Locate the cell with the specified text and output its (x, y) center coordinate. 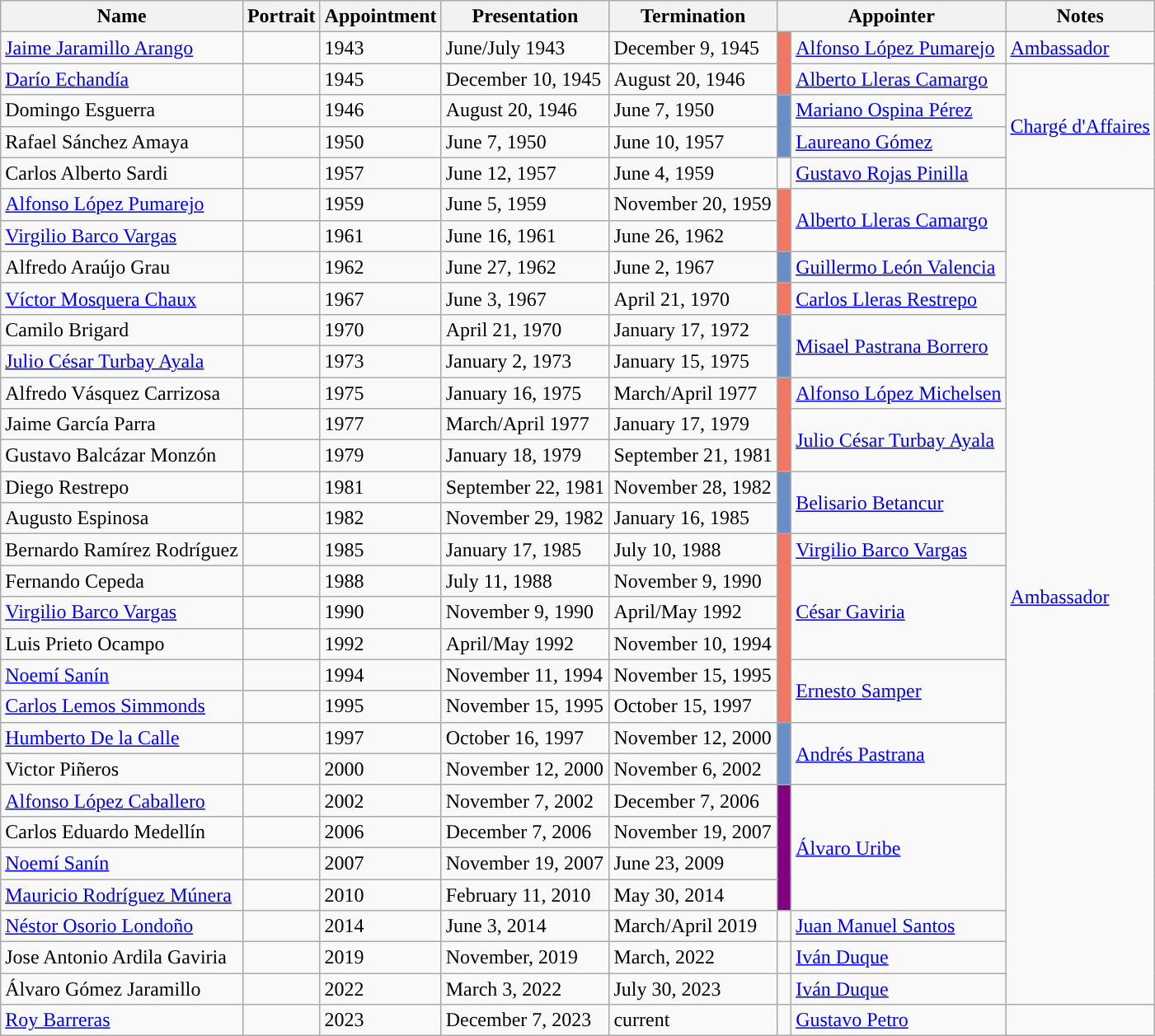
Belisario Betancur (899, 503)
1957 (381, 173)
2006 (381, 832)
1988 (381, 581)
December 10, 1945 (525, 79)
1995 (381, 706)
2014 (381, 926)
2022 (381, 989)
January 17, 1979 (693, 424)
Bernardo Ramírez Rodríguez (122, 550)
2002 (381, 800)
December 7, 2023 (525, 1020)
1990 (381, 612)
Fernando Cepeda (122, 581)
November 20, 1959 (693, 204)
Appointment (381, 16)
1946 (381, 110)
March/April 2019 (693, 926)
Gustavo Petro (899, 1020)
November 7, 2002 (525, 800)
January 17, 1985 (525, 550)
January 16, 1975 (525, 393)
Álvaro Gómez Jaramillo (122, 989)
Alfonso López Michelsen (899, 393)
February 11, 2010 (525, 894)
Presentation (525, 16)
July 11, 1988 (525, 581)
Name (122, 16)
June 5, 1959 (525, 204)
November, 2019 (525, 958)
Néstor Osorio Londoño (122, 926)
Termination (693, 16)
current (693, 1020)
July 30, 2023 (693, 989)
November 28, 1982 (693, 487)
Darío Echandía (122, 79)
Alfredo Vásquez Carrizosa (122, 393)
1975 (381, 393)
June 27, 1962 (525, 267)
Luis Prieto Ocampo (122, 644)
Camilo Brigard (122, 330)
1973 (381, 361)
Víctor Mosquera Chaux (122, 298)
Humberto De la Calle (122, 738)
1977 (381, 424)
Portrait (281, 16)
2007 (381, 863)
1979 (381, 456)
1981 (381, 487)
September 21, 1981 (693, 456)
June 16, 1961 (525, 236)
1945 (381, 79)
Roy Barreras (122, 1020)
Ernesto Samper (899, 691)
Victor Piñeros (122, 769)
Misael Pastrana Borrero (899, 345)
1997 (381, 738)
June 12, 1957 (525, 173)
January 15, 1975 (693, 361)
Laureano Gómez (899, 142)
November 6, 2002 (693, 769)
September 22, 1981 (525, 487)
May 30, 2014 (693, 894)
June 23, 2009 (693, 863)
Jaime Jaramillo Arango (122, 48)
June 3, 2014 (525, 926)
2019 (381, 958)
June 4, 1959 (693, 173)
1970 (381, 330)
December 9, 1945 (693, 48)
1943 (381, 48)
March 3, 2022 (525, 989)
Guillermo León Valencia (899, 267)
Mauricio Rodríguez Múnera (122, 894)
Appointer (892, 16)
October 16, 1997 (525, 738)
March, 2022 (693, 958)
1967 (381, 298)
Chargé d'Affaires (1080, 126)
Carlos Eduardo Medellín (122, 832)
Augusto Espinosa (122, 518)
Mariano Ospina Pérez (899, 110)
1961 (381, 236)
Juan Manuel Santos (899, 926)
Gustavo Balcázar Monzón (122, 456)
1959 (381, 204)
Gustavo Rojas Pinilla (899, 173)
1982 (381, 518)
Domingo Esguerra (122, 110)
January 17, 1972 (693, 330)
June 10, 1957 (693, 142)
Diego Restrepo (122, 487)
2000 (381, 769)
Alfonso López Caballero (122, 800)
1994 (381, 675)
January 18, 1979 (525, 456)
January 16, 1985 (693, 518)
Carlos Lemos Simmonds (122, 706)
Notes (1080, 16)
June 3, 1967 (525, 298)
November 29, 1982 (525, 518)
1962 (381, 267)
June/July 1943 (525, 48)
2010 (381, 894)
Carlos Alberto Sardi (122, 173)
November 10, 1994 (693, 644)
November 11, 1994 (525, 675)
Alfredo Araújo Grau (122, 267)
October 15, 1997 (693, 706)
1950 (381, 142)
June 26, 1962 (693, 236)
June 2, 1967 (693, 267)
Rafael Sánchez Amaya (122, 142)
1992 (381, 644)
César Gaviria (899, 612)
2023 (381, 1020)
Álvaro Uribe (899, 847)
Jaime García Parra (122, 424)
Carlos Lleras Restrepo (899, 298)
July 10, 1988 (693, 550)
January 2, 1973 (525, 361)
1985 (381, 550)
Jose Antonio Ardila Gaviria (122, 958)
Andrés Pastrana (899, 753)
